Extract the [X, Y] coordinate from the center of the cell holding the provided text.  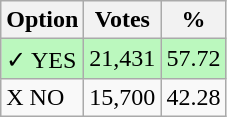
✓ YES [42, 59]
15,700 [122, 97]
% [194, 20]
Votes [122, 20]
X NO [42, 97]
21,431 [122, 59]
Option [42, 20]
57.72 [194, 59]
42.28 [194, 97]
